Scan for the cell matching the given text and deliver its [x, y] coordinate at center. 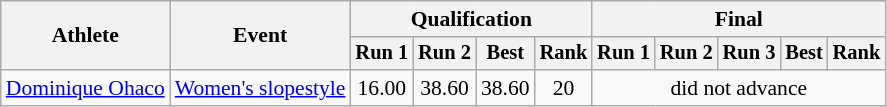
20 [564, 88]
Athlete [86, 36]
Qualification [471, 19]
did not advance [738, 88]
16.00 [382, 88]
Final [738, 19]
Event [260, 36]
Run 3 [750, 54]
Women's slopestyle [260, 88]
Dominique Ohaco [86, 88]
